Locate the cell with the specified text and output its (x, y) center coordinate. 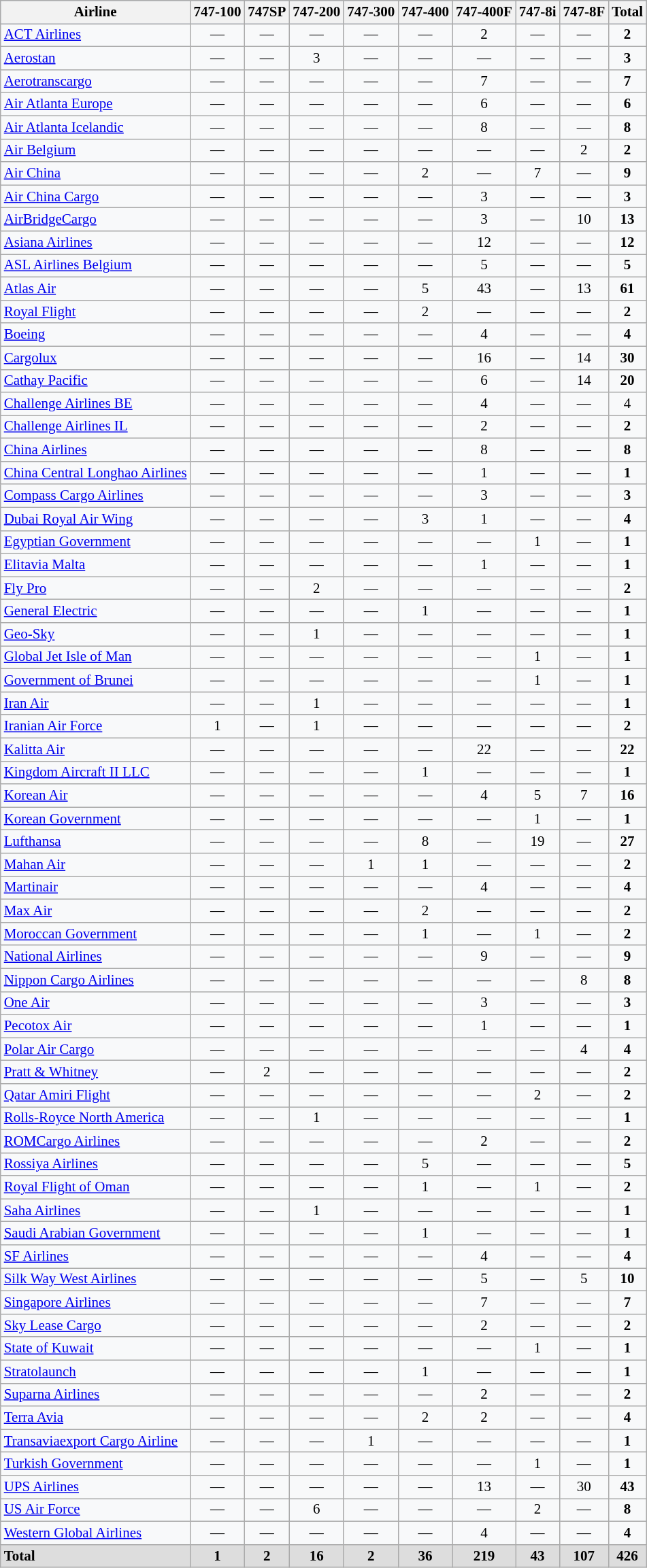
747-300 (371, 12)
Terra Avia (95, 1418)
Pecotox Air (95, 1026)
Aerotranscargo (95, 81)
Polar Air Cargo (95, 1049)
747-400F (484, 12)
ASL Airlines Belgium (95, 266)
Korean Government (95, 819)
Korean Air (95, 796)
Kingdom Aircraft II LLC (95, 772)
Saha Airlines (95, 1210)
27 (627, 842)
Max Air (95, 910)
Nippon Cargo Airlines (95, 980)
19 (537, 842)
Stratolaunch (95, 1371)
Suparna Airlines (95, 1395)
Sky Lease Cargo (95, 1326)
State of Kuwait (95, 1348)
UPS Airlines (95, 1487)
Compass Cargo Airlines (95, 496)
Air Belgium (95, 150)
Mahan Air (95, 865)
747-8i (537, 12)
Turkish Government (95, 1464)
107 (584, 1556)
426 (627, 1556)
SF Airlines (95, 1257)
General Electric (95, 611)
Moroccan Government (95, 934)
Elitavia Malta (95, 565)
Iranian Air Force (95, 726)
61 (627, 288)
Rossiya Airlines (95, 1164)
Challenge Airlines BE (95, 404)
National Airlines (95, 957)
747-200 (316, 12)
Asiana Airlines (95, 243)
One Air (95, 1003)
Global Jet Isle of Man (95, 658)
Singapore Airlines (95, 1303)
Royal Flight of Oman (95, 1187)
Saudi Arabian Government (95, 1233)
Atlas Air (95, 288)
Government of Brunei (95, 681)
Egyptian Government (95, 542)
Air China Cargo (95, 197)
Air Atlanta Europe (95, 104)
Royal Flight (95, 311)
20 (627, 381)
Fly Pro (95, 588)
Aerostan (95, 58)
US Air Force (95, 1510)
Cathay Pacific (95, 381)
Airline (95, 12)
Air Atlanta Icelandic (95, 127)
Rolls-Royce North America (95, 1119)
Lufthansa (95, 842)
Iran Air (95, 703)
Geo-Sky (95, 634)
747-8F (584, 12)
China Central Longhao Airlines (95, 473)
ROMCargo Airlines (95, 1141)
Transaviaexport Cargo Airline (95, 1441)
Cargolux (95, 358)
Challenge Airlines IL (95, 427)
Pratt & Whitney (95, 1072)
Qatar Amiri Flight (95, 1095)
Air China (95, 173)
Kalitta Air (95, 749)
China Airlines (95, 450)
AirBridgeCargo (95, 220)
36 (425, 1556)
Dubai Royal Air Wing (95, 519)
Western Global Airlines (95, 1533)
Boeing (95, 335)
ACT Airlines (95, 35)
747SP (267, 12)
Martinair (95, 888)
747-100 (218, 12)
747-400 (425, 12)
219 (484, 1556)
Silk Way West Airlines (95, 1280)
